Scan for the cell matching the given text and deliver its (x, y) coordinate at center. 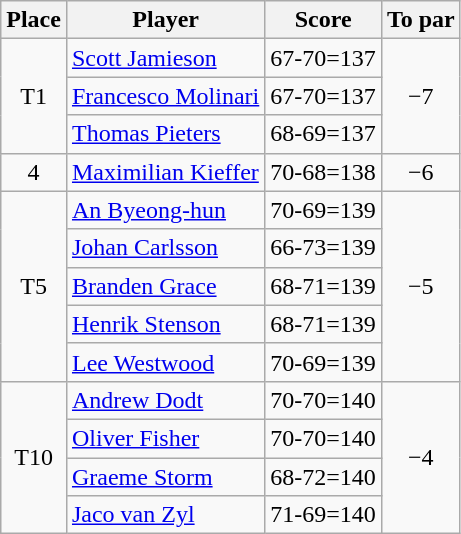
68-69=137 (324, 134)
Place (34, 20)
An Byeong-hun (165, 210)
4 (34, 172)
Graeme Storm (165, 477)
Maximilian Kieffer (165, 172)
Oliver Fisher (165, 438)
Lee Westwood (165, 362)
T5 (34, 286)
Thomas Pieters (165, 134)
68-72=140 (324, 477)
−6 (420, 172)
−5 (420, 286)
Scott Jamieson (165, 58)
T10 (34, 457)
−7 (420, 96)
71-69=140 (324, 515)
Johan Carlsson (165, 248)
Francesco Molinari (165, 96)
−4 (420, 457)
To par (420, 20)
Player (165, 20)
66-73=139 (324, 248)
70-68=138 (324, 172)
Henrik Stenson (165, 324)
Andrew Dodt (165, 400)
Jaco van Zyl (165, 515)
Score (324, 20)
T1 (34, 96)
Branden Grace (165, 286)
